Return [x, y] of the center of cell containing provided text 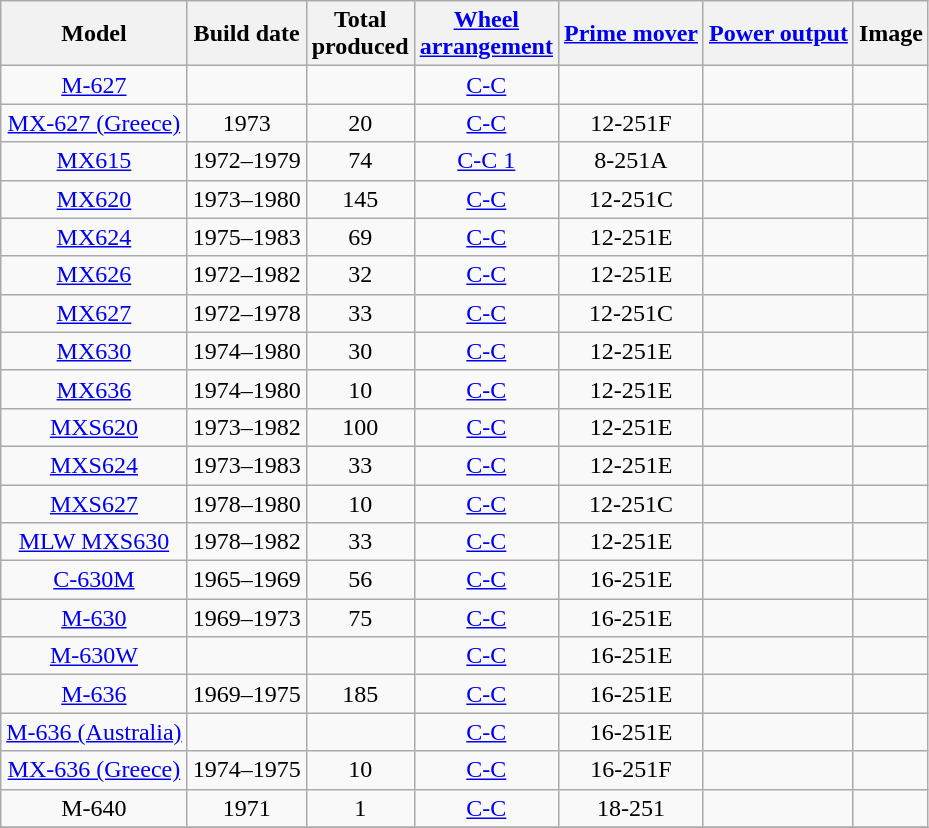
1975–1983 [246, 237]
MX620 [94, 199]
12-251F [630, 123]
30 [360, 351]
1972–1982 [246, 275]
1973 [246, 123]
1974–1975 [246, 770]
1978–1982 [246, 542]
M-636 [94, 694]
74 [360, 161]
M-627 [94, 85]
Model [94, 34]
MX-636 (Greece) [94, 770]
Power output [778, 34]
8-251A [630, 161]
1973–1980 [246, 199]
MX630 [94, 351]
32 [360, 275]
100 [360, 427]
M-630 [94, 618]
Build date [246, 34]
MX626 [94, 275]
56 [360, 580]
1973–1982 [246, 427]
18-251 [630, 808]
75 [360, 618]
MXS620 [94, 427]
MX636 [94, 389]
1973–1983 [246, 465]
MXS624 [94, 465]
C-630M [94, 580]
C-C 1 [486, 161]
145 [360, 199]
Prime mover [630, 34]
MXS627 [94, 503]
M-630W [94, 656]
MX615 [94, 161]
MX624 [94, 237]
1965–1969 [246, 580]
1972–1978 [246, 313]
1 [360, 808]
1972–1979 [246, 161]
1971 [246, 808]
20 [360, 123]
MX627 [94, 313]
16-251F [630, 770]
MX-627 (Greece) [94, 123]
M-636 (Australia) [94, 732]
Image [890, 34]
MLW MXS630 [94, 542]
69 [360, 237]
1969–1973 [246, 618]
Wheelarrangement [486, 34]
Totalproduced [360, 34]
185 [360, 694]
1969–1975 [246, 694]
1978–1980 [246, 503]
M-640 [94, 808]
